Locate the cell with the specified text and output its (x, y) center coordinate. 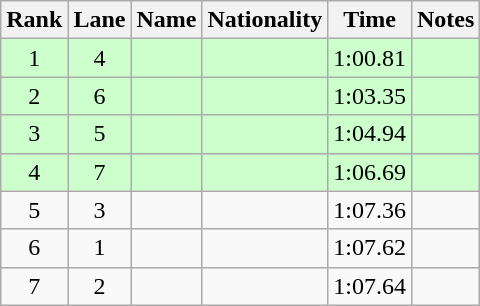
Name (166, 20)
1:03.35 (370, 96)
1:06.69 (370, 172)
Rank (34, 20)
1:07.64 (370, 286)
Notes (445, 20)
1:00.81 (370, 58)
1:04.94 (370, 134)
Time (370, 20)
Nationality (265, 20)
Lane (100, 20)
1:07.36 (370, 210)
1:07.62 (370, 248)
